Detect which cell encompasses the target text, then output its [X, Y] center coordinate. 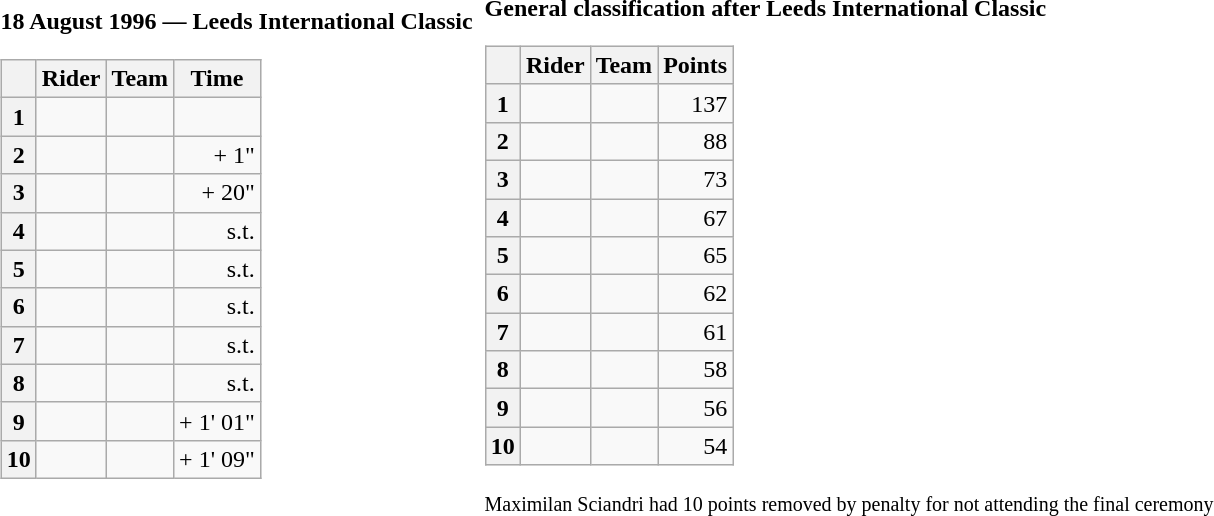
67 [696, 217]
62 [696, 294]
+ 1" [218, 155]
54 [696, 446]
73 [696, 179]
61 [696, 332]
+ 20" [218, 193]
+ 1' 01" [218, 421]
56 [696, 408]
88 [696, 141]
Time [218, 79]
65 [696, 256]
58 [696, 370]
Points [696, 65]
+ 1' 09" [218, 459]
137 [696, 103]
